Determine the (X, Y) coordinate at the center of the cell enclosing the given text.  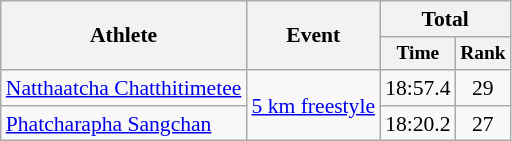
Event (313, 36)
Athlete (124, 36)
29 (484, 88)
Rank (484, 54)
18:57.4 (418, 88)
Total (445, 19)
5 km freestyle (313, 106)
Natthaatcha Chatthitimetee (124, 88)
Time (418, 54)
